Provide the [x, y] coordinate of the cell's center where the given text is located.  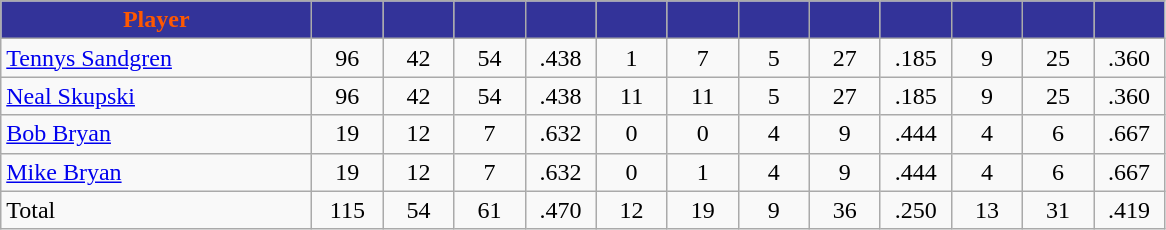
.470 [560, 210]
Tennys Sandgren [156, 58]
13 [986, 210]
Mike Bryan [156, 172]
Neal Skupski [156, 96]
.419 [1130, 210]
61 [490, 210]
.250 [916, 210]
Total [156, 210]
Player [156, 20]
Bob Bryan [156, 134]
31 [1058, 210]
36 [844, 210]
115 [348, 210]
